Locate the cell with the specified text and output its (x, y) center coordinate. 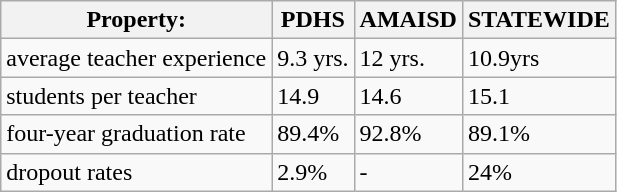
89.1% (538, 134)
Property: (136, 20)
- (408, 172)
14.9 (313, 96)
10.9yrs (538, 58)
89.4% (313, 134)
PDHS (313, 20)
15.1 (538, 96)
9.3 yrs. (313, 58)
students per teacher (136, 96)
14.6 (408, 96)
average teacher experience (136, 58)
four-year graduation rate (136, 134)
92.8% (408, 134)
12 yrs. (408, 58)
24% (538, 172)
2.9% (313, 172)
AMAISD (408, 20)
STATEWIDE (538, 20)
dropout rates (136, 172)
